For the text-containing cell, return its midpoint in [X, Y] coordinate format. 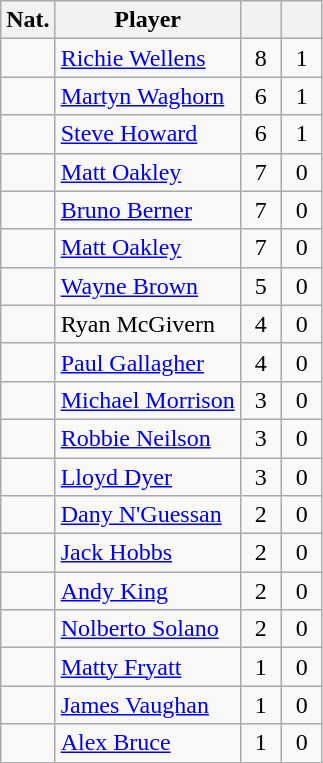
5 [260, 286]
Player [148, 20]
Alex Bruce [148, 743]
Paul Gallagher [148, 362]
Michael Morrison [148, 400]
Jack Hobbs [148, 553]
Bruno Berner [148, 210]
Matty Fryatt [148, 667]
Lloyd Dyer [148, 477]
Nat. [28, 20]
Nolberto Solano [148, 629]
Andy King [148, 591]
Richie Wellens [148, 58]
Steve Howard [148, 134]
James Vaughan [148, 705]
Robbie Neilson [148, 438]
8 [260, 58]
Wayne Brown [148, 286]
Martyn Waghorn [148, 96]
Ryan McGivern [148, 324]
Dany N'Guessan [148, 515]
